Find where the given text appears and provide that cell's center as (x, y) coordinate. 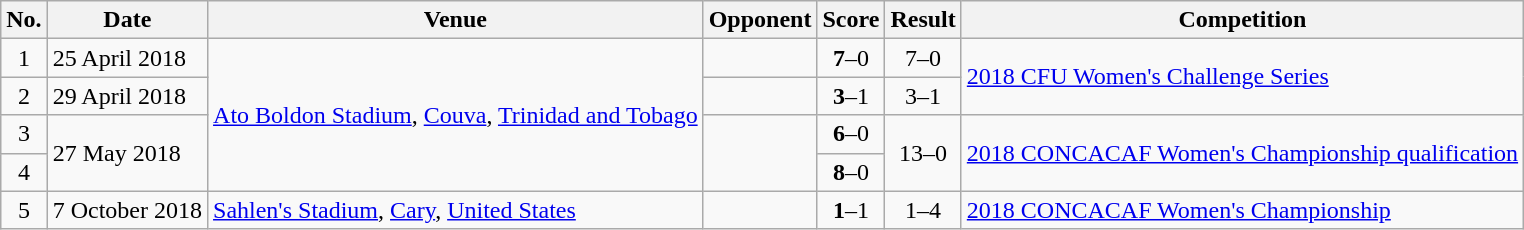
8–0 (851, 172)
29 April 2018 (127, 96)
25 April 2018 (127, 58)
Opponent (760, 20)
4 (24, 172)
Date (127, 20)
1 (24, 58)
Venue (456, 20)
2018 CFU Women's Challenge Series (1242, 77)
5 (24, 210)
2 (24, 96)
1–4 (923, 210)
Competition (1242, 20)
27 May 2018 (127, 153)
2018 CONCACAF Women's Championship qualification (1242, 153)
Ato Boldon Stadium, Couva, Trinidad and Tobago (456, 115)
3 (24, 134)
13–0 (923, 153)
Sahlen's Stadium, Cary, United States (456, 210)
No. (24, 20)
1–1 (851, 210)
Score (851, 20)
7 October 2018 (127, 210)
2018 CONCACAF Women's Championship (1242, 210)
6–0 (851, 134)
Result (923, 20)
